Pinpoint the cell where the given text exists, returning its (x, y) midpoint coordinate. 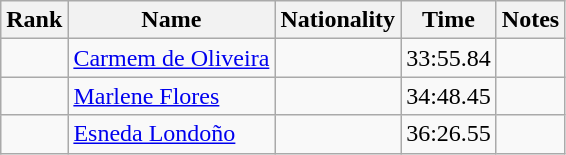
36:26.55 (449, 134)
Name (172, 20)
Esneda Londoño (172, 134)
33:55.84 (449, 58)
Carmem de Oliveira (172, 58)
34:48.45 (449, 96)
Marlene Flores (172, 96)
Notes (530, 20)
Time (449, 20)
Rank (34, 20)
Nationality (338, 20)
